Determine the (X, Y) coordinate at the center of the cell enclosing the given text.  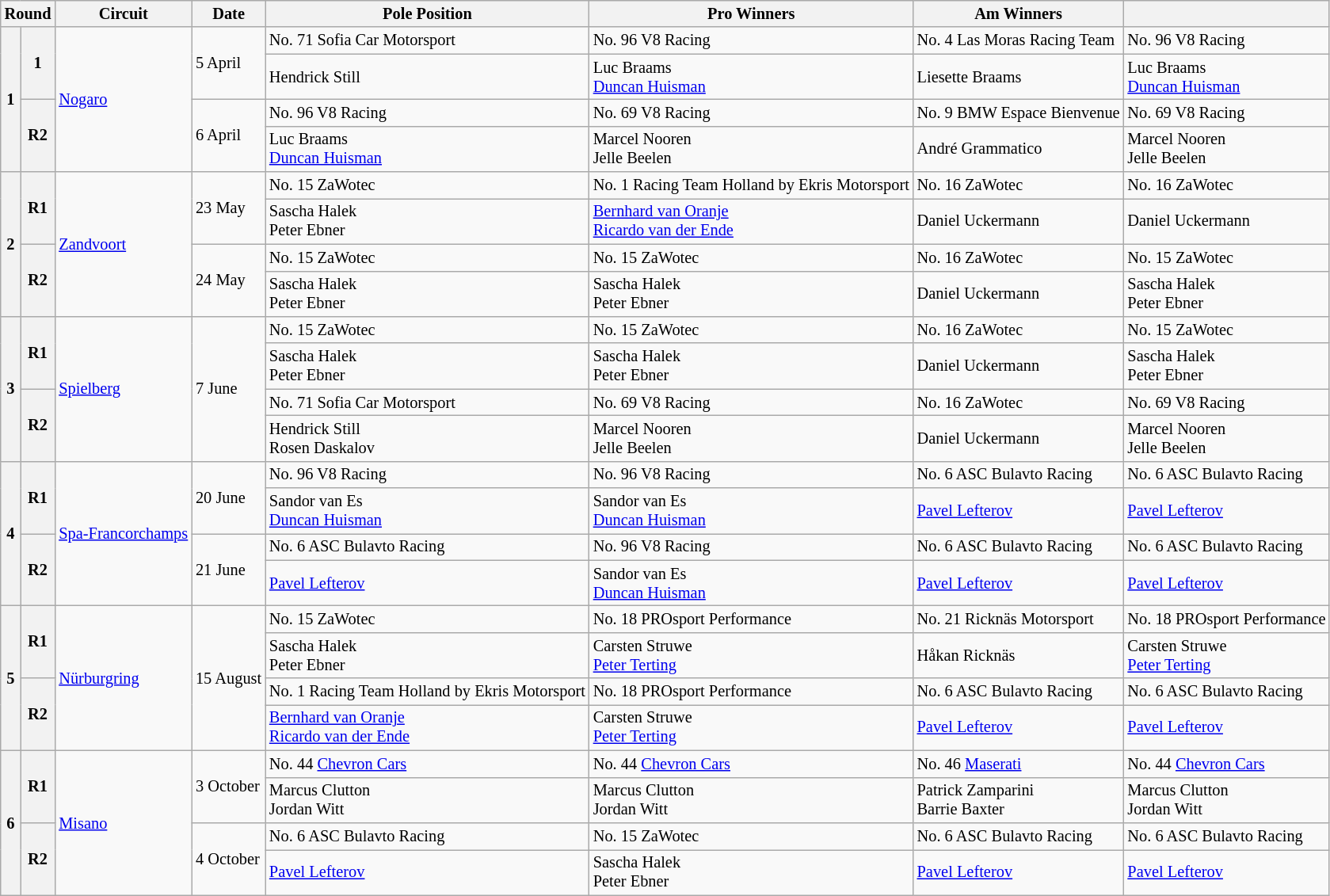
Circuit (124, 13)
21 June (228, 569)
2 (11, 244)
23 May (228, 208)
3 October (228, 786)
Pro Winners (751, 13)
24 May (228, 280)
Hendrick Still Rosen Daskalov (428, 438)
Liesette Braams (1019, 77)
Zandvoort (124, 244)
20 June (228, 498)
Am Winners (1019, 13)
Pole Position (428, 13)
3 (11, 388)
Patrick Zamparini Barrie Baxter (1019, 800)
5 (11, 678)
6 April (228, 135)
7 June (228, 388)
Håkan Ricknäs (1019, 655)
André Grammatico (1019, 149)
Spielberg (124, 388)
Nogaro (124, 100)
15 August (228, 678)
6 (11, 822)
Nürburgring (124, 678)
No. 9 BMW Espace Bienvenue (1019, 112)
Misano (124, 822)
No. 46 Maserati (1019, 764)
4 (11, 534)
No. 4 Las Moras Racing Team (1019, 40)
4 October (228, 859)
Spa-Francorchamps (124, 534)
Date (228, 13)
Round (29, 13)
Hendrick Still (428, 77)
No. 21 Ricknäs Motorsport (1019, 619)
5 April (228, 63)
